Detect which cell encompasses the target text, then output its [X, Y] center coordinate. 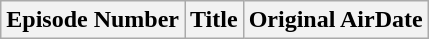
Original AirDate [336, 20]
Title [214, 20]
Episode Number [93, 20]
